Detect which cell encompasses the target text, then output its (X, Y) center coordinate. 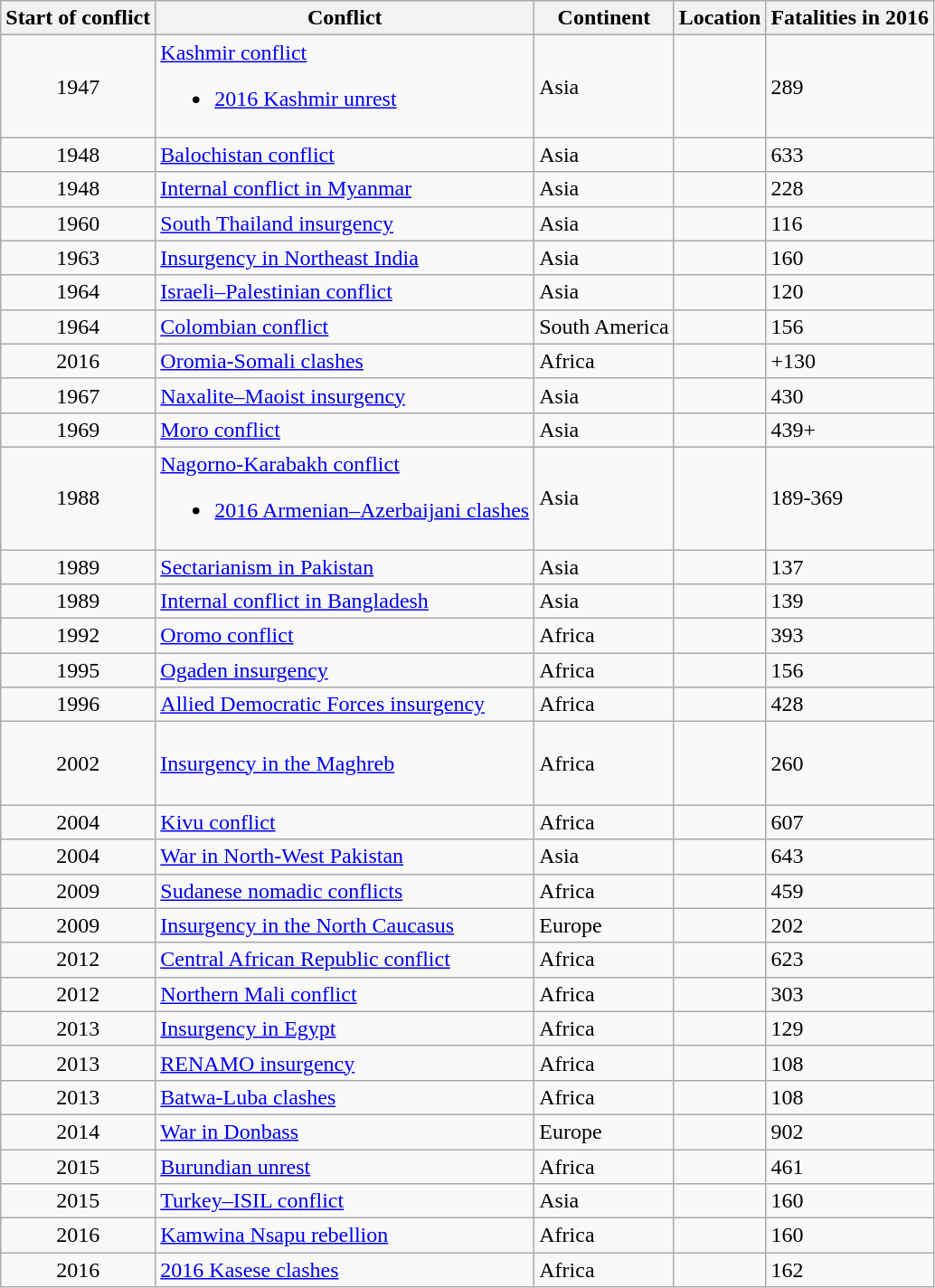
Insurgency in the North Caucasus (345, 925)
Burundian unrest (345, 1166)
Insurgency in Egypt (345, 1028)
1969 (78, 430)
Conflict (345, 18)
Start of conflict (78, 18)
2002 (78, 763)
1967 (78, 395)
139 (850, 601)
War in North-West Pakistan (345, 857)
129 (850, 1028)
428 (850, 705)
1960 (78, 223)
Israeli–Palestinian conflict (345, 292)
Insurgency in Northeast India (345, 258)
War in Donbass (345, 1132)
Nagorno-Karabakh conflict2016 Armenian–Azerbaijani clashes (345, 497)
2016 Kasese clashes (345, 1270)
623 (850, 960)
Continent (604, 18)
RENAMO insurgency (345, 1063)
461 (850, 1166)
Internal conflict in Myanmar (345, 189)
303 (850, 994)
1992 (78, 636)
Balochistan conflict (345, 155)
+130 (850, 361)
393 (850, 636)
289 (850, 87)
439+ (850, 430)
Kivu conflict (345, 822)
Central African Republic conflict (345, 960)
Batwa-Luba clashes (345, 1097)
643 (850, 857)
2014 (78, 1132)
Allied Democratic Forces insurgency (345, 705)
Oromia-Somali clashes (345, 361)
Naxalite–Maoist insurgency (345, 395)
902 (850, 1132)
430 (850, 395)
1988 (78, 497)
Ogaden insurgency (345, 670)
Sudanese nomadic conflicts (345, 891)
Location (720, 18)
Kamwina Nsapu rebellion (345, 1236)
1996 (78, 705)
116 (850, 223)
Internal conflict in Bangladesh (345, 601)
120 (850, 292)
Turkey–ISIL conflict (345, 1201)
Moro conflict (345, 430)
228 (850, 189)
Sectarianism in Pakistan (345, 567)
Colombian conflict (345, 327)
Insurgency in the Maghreb (345, 763)
South Thailand insurgency (345, 223)
162 (850, 1270)
Kashmir conflict2016 Kashmir unrest (345, 87)
189-369 (850, 497)
1995 (78, 670)
633 (850, 155)
Fatalities in 2016 (850, 18)
1947 (78, 87)
459 (850, 891)
260 (850, 763)
South America (604, 327)
1963 (78, 258)
137 (850, 567)
202 (850, 925)
607 (850, 822)
Oromo conflict (345, 636)
Northern Mali conflict (345, 994)
